Pinpoint the cell where the given text exists, returning its (X, Y) midpoint coordinate. 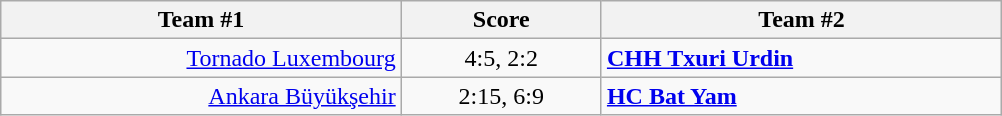
Tornado Luxembourg (201, 58)
Ankara Büyükşehir (201, 96)
CHH Txuri Urdin (801, 58)
HC Bat Yam (801, 96)
Team #2 (801, 20)
4:5, 2:2 (501, 58)
2:15, 6:9 (501, 96)
Score (501, 20)
Team #1 (201, 20)
